Locate the cell with the specified text and output its (X, Y) center coordinate. 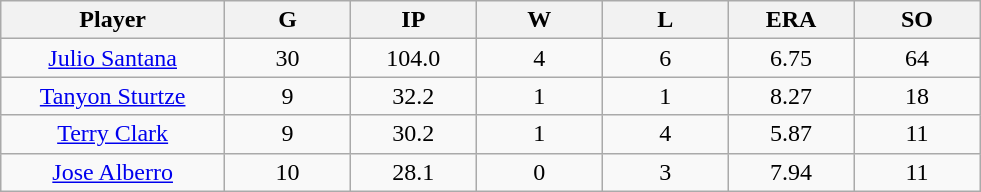
Player (113, 20)
G (288, 20)
7.94 (791, 172)
W (539, 20)
32.2 (413, 96)
IP (413, 20)
6 (665, 58)
8.27 (791, 96)
ERA (791, 20)
28.1 (413, 172)
Tanyon Sturtze (113, 96)
3 (665, 172)
18 (917, 96)
Julio Santana (113, 58)
64 (917, 58)
30.2 (413, 134)
L (665, 20)
30 (288, 58)
Jose Alberro (113, 172)
6.75 (791, 58)
Terry Clark (113, 134)
0 (539, 172)
10 (288, 172)
5.87 (791, 134)
104.0 (413, 58)
SO (917, 20)
